Output the (x, y) coordinate of the center of the cell containing the given text.  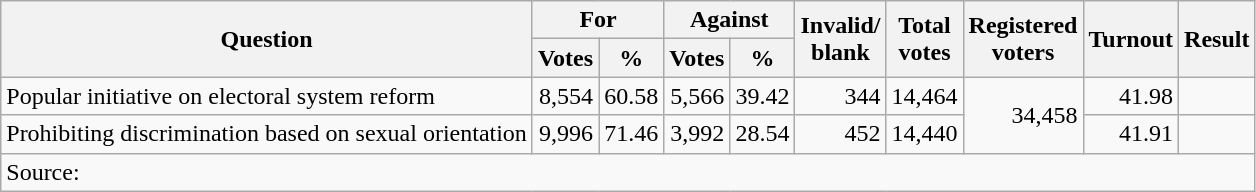
452 (840, 134)
28.54 (762, 134)
Invalid/blank (840, 39)
Result (1217, 39)
41.98 (1131, 96)
344 (840, 96)
Against (730, 20)
Popular initiative on electoral system reform (267, 96)
Source: (628, 172)
14,464 (924, 96)
8,554 (565, 96)
Question (267, 39)
34,458 (1023, 115)
14,440 (924, 134)
Turnout (1131, 39)
60.58 (632, 96)
For (598, 20)
5,566 (697, 96)
71.46 (632, 134)
Prohibiting discrimination based on sexual orientation (267, 134)
9,996 (565, 134)
41.91 (1131, 134)
39.42 (762, 96)
Registeredvoters (1023, 39)
3,992 (697, 134)
Totalvotes (924, 39)
